Search for the cell housing the specified text and yield its (x, y) center coordinate. 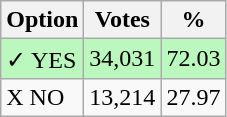
Votes (122, 20)
Option (42, 20)
27.97 (194, 97)
% (194, 20)
13,214 (122, 97)
34,031 (122, 59)
X NO (42, 97)
72.03 (194, 59)
✓ YES (42, 59)
